Output the (x, y) coordinate of the center of the cell containing the given text.  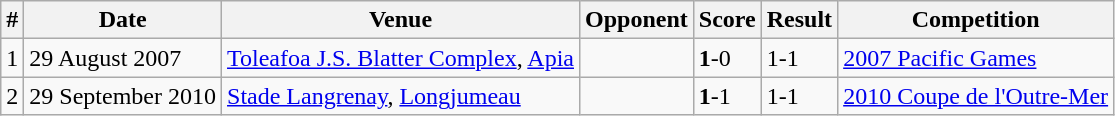
Date (123, 20)
2 (12, 96)
Toleafoa J.S. Blatter Complex, Apia (401, 58)
1-0 (727, 58)
1 (12, 58)
2007 Pacific Games (976, 58)
Opponent (637, 20)
Score (727, 20)
Venue (401, 20)
Stade Langrenay, Longjumeau (401, 96)
2010 Coupe de l'Outre-Mer (976, 96)
29 September 2010 (123, 96)
Result (799, 20)
29 August 2007 (123, 58)
Competition (976, 20)
# (12, 20)
